Return the [X, Y] coordinate for the center point of the cell that contains the specified text.  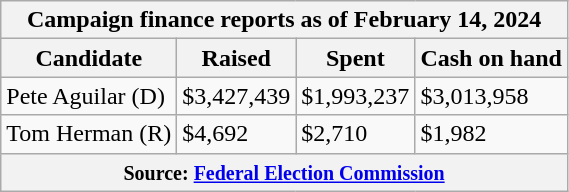
$3,427,439 [236, 96]
Campaign finance reports as of February 14, 2024 [284, 20]
Pete Aguilar (D) [89, 96]
$1,982 [491, 134]
Raised [236, 58]
$1,993,237 [356, 96]
Spent [356, 58]
$2,710 [356, 134]
Cash on hand [491, 58]
Source: Federal Election Commission [284, 172]
Candidate [89, 58]
Tom Herman (R) [89, 134]
$4,692 [236, 134]
$3,013,958 [491, 96]
